Detect which cell encompasses the target text, then output its (x, y) center coordinate. 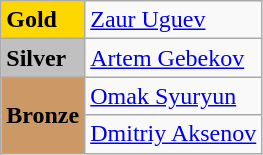
Bronze (43, 115)
Artem Gebekov (174, 58)
Silver (43, 58)
Dmitriy Aksenov (174, 134)
Zaur Uguev (174, 20)
Gold (43, 20)
Omak Syuryun (174, 96)
